Detect which cell encompasses the target text, then output its (x, y) center coordinate. 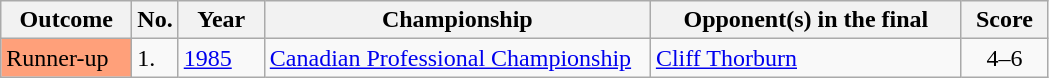
Outcome (66, 20)
Score (1004, 20)
Opponent(s) in the final (806, 20)
Year (221, 20)
No. (155, 20)
Championship (457, 20)
1985 (221, 58)
Cliff Thorburn (806, 58)
1. (155, 58)
4–6 (1004, 58)
Canadian Professional Championship (457, 58)
Runner-up (66, 58)
